Output the [X, Y] coordinate of the center of the cell containing the given text.  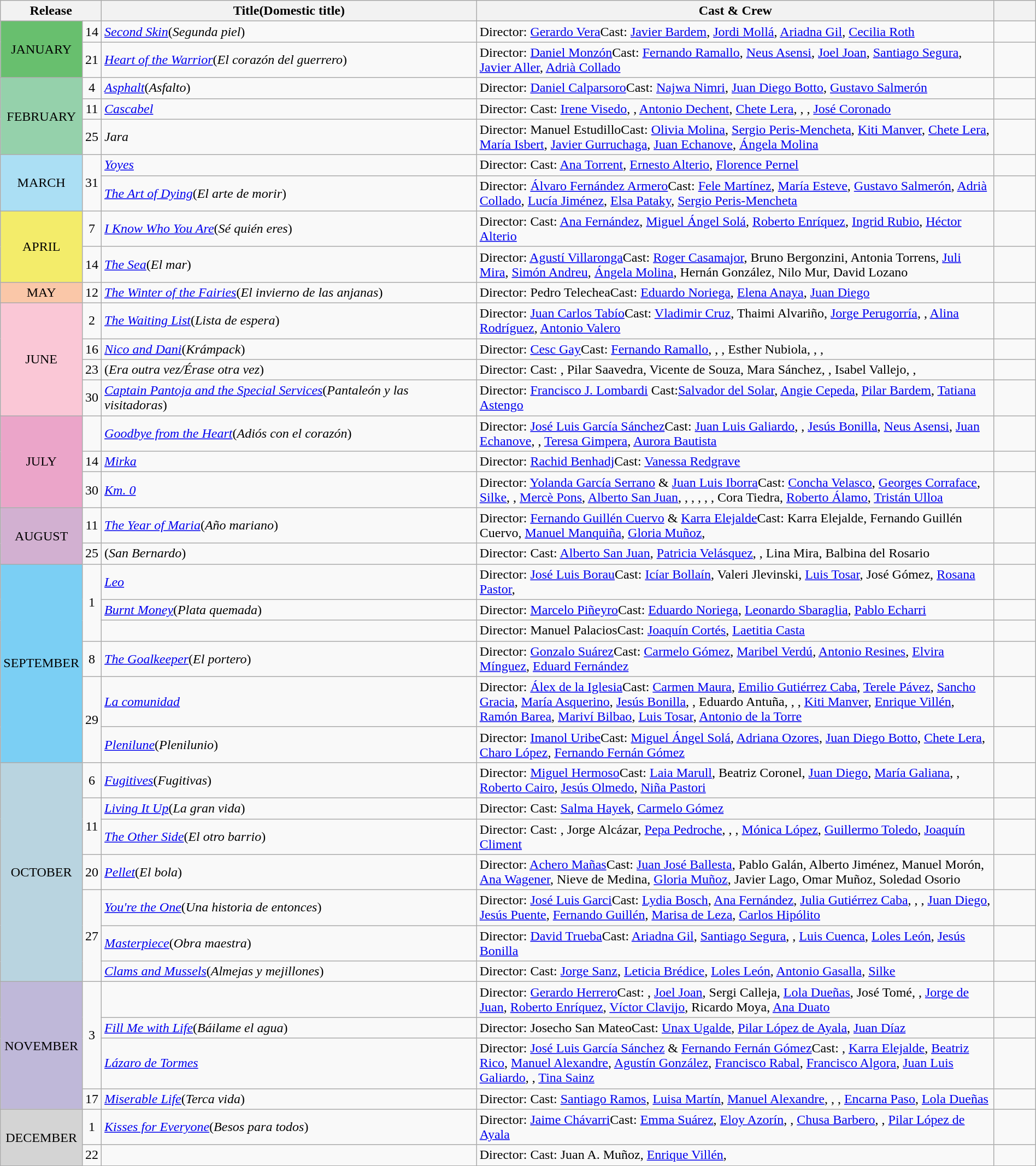
Jara [290, 137]
Director: Daniel MonzónCast: Fernando Ramallo, Neus Asensi, Joel Joan, Santiago Segura, Javier Aller, Adrià Collado [735, 60]
Director: Marcelo PiñeyroCast: Eduardo Noriega, Leonardo Sbaraglia, Pablo Echarri [735, 610]
La comunidad [290, 702]
Director: Francisco J. Lombardi Cast:Salvador del Solar, Angie Cepeda, Pilar Bardem, Tatiana Astengo [735, 398]
Director: David TruebaCast: Ariadna Gil, Santiago Segura, , Luis Cuenca, Loles León, Jesús Bonilla [735, 943]
JUNE [42, 359]
Asphalt(Asfalto) [290, 88]
Director: Josecho San MateoCast: Unax Ugalde, Pilar López de Ayala, Juan Díaz [735, 1028]
Director: Juan Carlos TabíoCast: Vladimir Cruz, Thaimi Alvariño, Jorge Perugorría, , Alina Rodríguez, Antonio Valero [735, 320]
Director: Cast: Salma Hayek, Carmelo Gómez [735, 808]
Director: Miguel HermosoCast: Laia Marull, Beatriz Coronel, Juan Diego, María Galiana, , Roberto Cairo, Jesús Olmedo, Niña Pastori [735, 780]
7 [92, 228]
Lázaro de Tormes [290, 1063]
17 [92, 1099]
4 [92, 88]
Miserable Life(Terca vida) [290, 1099]
The Winter of the Fairies(El invierno de las anjanas) [290, 292]
Plenilune(Plenilunio) [290, 744]
Director: Gerardo VeraCast: Javier Bardem, Jordi Mollá, Ariadna Gil, Cecilia Roth [735, 32]
AUGUST [42, 535]
You're the One(Una historia de entonces) [290, 908]
Cast & Crew [735, 11]
Leo [290, 581]
The Waiting List(Lista de espera) [290, 320]
2 [92, 320]
Director: Manuel PalaciosCast: Joaquín Cortés, Laetitia Casta [735, 631]
Release [51, 11]
Cascabel [290, 109]
Heart of the Warrior(El corazón del guerrero) [290, 60]
Title(Domestic title) [290, 11]
Clams and Mussels(Almejas y mejillones) [290, 971]
Mirka [290, 462]
Second Skin(Segunda piel) [290, 32]
12 [92, 292]
Director: Cast: Irene Visedo, , Antonio Dechent, Chete Lera, , , José Coronado [735, 109]
Living It Up(La gran vida) [290, 808]
Yoyes [290, 165]
Director: Cast: , Jorge Alcázar, Pepa Pedroche, , , Mónica López, Guillermo Toledo, Joaquín Climent [735, 836]
Director: Daniel CalparsoroCast: Najwa Nimri, Juan Diego Botto, Gustavo Salmerón [735, 88]
Captain Pantoja and the Special Services(Pantaleón y las visitadoras) [290, 398]
OCTOBER [42, 872]
Pellet(El bola) [290, 872]
I Know Who You Are(Sé quién eres) [290, 228]
Director: Pedro TelecheaCast: Eduardo Noriega, Elena Anaya, Juan Diego [735, 292]
MARCH [42, 182]
NOVEMBER [42, 1046]
Burnt Money(Plata quemada) [290, 610]
The Sea(El mar) [290, 264]
JULY [42, 462]
The Art of Dying(El arte de morir) [290, 193]
Director: Jaime ChávarriCast: Emma Suárez, Eloy Azorín, , Chusa Barbero, , Pilar López de Ayala [735, 1127]
The Other Side(El otro barrio) [290, 836]
21 [92, 60]
3 [92, 1035]
Director: Gonzalo SuárezCast: Carmelo Gómez, Maribel Verdú, Antonio Resines, Elvira Mínguez, Eduard Fernández [735, 659]
Km. 0 [290, 490]
The Year of Maria(Año mariano) [290, 526]
Director: Cast: Juan A. Muñoz, Enrique Villén, [735, 1155]
MAY [42, 292]
SEPTEMBER [42, 663]
Goodbye from the Heart(Adiós con el corazón) [290, 434]
Masterpiece(Obra maestra) [290, 943]
22 [92, 1155]
(Era outra vez/Érase otra vez) [290, 370]
16 [92, 349]
APRIL [42, 246]
8 [92, 659]
Director: Cast: , Pilar Saavedra, Vicente de Souza, Mara Sánchez, , Isabel Vallejo, , [735, 370]
Fugitives(Fugitivas) [290, 780]
Kisses for Everyone(Besos para todos) [290, 1127]
Director: Cesc GayCast: Fernando Ramallo, , , Esther Nubiola, , , [735, 349]
Director: Cast: Alberto San Juan, Patricia Velásquez, , Lina Mira, Balbina del Rosario [735, 553]
Director: Cast: Jorge Sanz, Leticia Brédice, Loles León, Antonio Gasalla, Silke [735, 971]
Director: José Luis BorauCast: Icíar Bollaín, Valeri Jlevinski, Luis Tosar, José Gómez, Rosana Pastor, [735, 581]
Director: Fernando Guillén Cuervo & Karra ElejaldeCast: Karra Elejalde, Fernando Guillén Cuervo, Manuel Manquiña, Gloria Muñoz, [735, 526]
Director: José Luis García SánchezCast: Juan Luis Galiardo, , Jesús Bonilla, Neus Asensi, Juan Echanove, , Teresa Gimpera, Aurora Bautista [735, 434]
Director: Imanol UribeCast: Miguel Ángel Solá, Adriana Ozores, Juan Diego Botto, Chete Lera, Charo López, Fernando Fernán Gómez [735, 744]
JANUARY [42, 49]
29 [92, 719]
Director: Cast: Ana Torrent, Ernesto Alterio, Florence Pernel [735, 165]
6 [92, 780]
DECEMBER [42, 1138]
Director: Rachid BenhadjCast: Vanessa Redgrave [735, 462]
31 [92, 182]
Director: Cast: Ana Fernández, Miguel Ángel Solá, Roberto Enríquez, Ingrid Rubio, Héctor Alterio [735, 228]
The Goalkeeper(El portero) [290, 659]
27 [92, 936]
Nico and Dani(Krámpack) [290, 349]
FEBRUARY [42, 116]
Fill Me with Life(Báilame el agua) [290, 1028]
Director: Cast: Santiago Ramos, Luisa Martín, Manuel Alexandre, , , Encarna Paso, Lola Dueñas [735, 1099]
(San Bernardo) [290, 553]
20 [92, 872]
23 [92, 370]
